Pinpoint the cell where the given text exists, returning its [X, Y] midpoint coordinate. 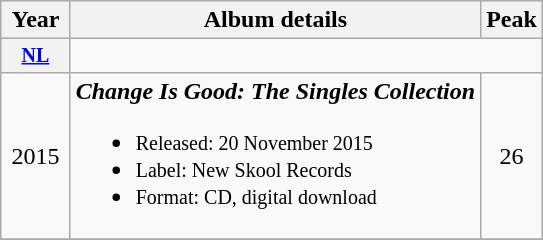
2015 [36, 156]
Year [36, 20]
Change Is Good: The Singles CollectionReleased: 20 November 2015Label: New Skool RecordsFormat: CD, digital download [275, 156]
Peak [512, 20]
Album details [275, 20]
26 [512, 156]
NL [36, 56]
